Identify which cell holds the provided text, then report its [x, y] central coordinate. 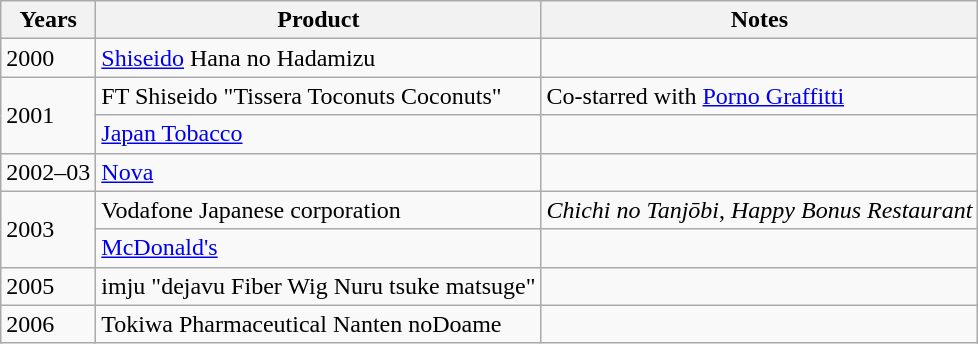
Tokiwa Pharmaceutical Nanten noDoame [318, 324]
2002–03 [48, 172]
Shiseido Hana no Hadamizu [318, 58]
2006 [48, 324]
Vodafone Japanese corporation [318, 210]
McDonald's [318, 248]
imju "dejavu Fiber Wig Nuru tsuke matsuge" [318, 286]
Japan Tobacco [318, 134]
Co-starred with Porno Graffitti [760, 96]
Years [48, 20]
Product [318, 20]
Chichi no Tanjōbi, Happy Bonus Restaurant [760, 210]
FT Shiseido "Tissera Toconuts Coconuts" [318, 96]
2005 [48, 286]
Nova [318, 172]
Notes [760, 20]
2000 [48, 58]
2001 [48, 115]
2003 [48, 229]
